Pinpoint the cell where the given text exists, returning its (X, Y) midpoint coordinate. 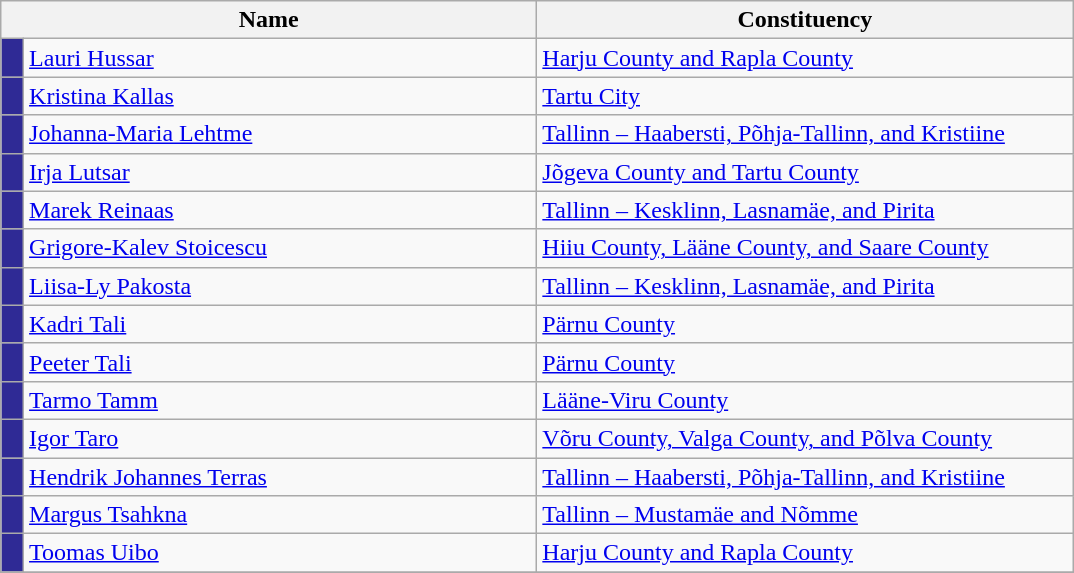
Name (269, 20)
Peeter Tali (280, 362)
Lääne-Viru County (805, 400)
Tallinn – Mustamäe and Nõmme (805, 515)
Lauri Hussar (280, 58)
Irja Lutsar (280, 172)
Kristina Kallas (280, 96)
Marek Reinaas (280, 210)
Igor Taro (280, 438)
Võru County, Valga County, and Põlva County (805, 438)
Hendrik Johannes Terras (280, 477)
Hiiu County, Lääne County, and Saare County (805, 248)
Margus Tsahkna (280, 515)
Jõgeva County and Tartu County (805, 172)
Toomas Uibo (280, 553)
Johanna-Maria Lehtme (280, 134)
Constituency (805, 20)
Grigore-Kalev Stoicescu (280, 248)
Liisa-Ly Pakosta (280, 286)
Kadri Tali (280, 324)
Tartu City (805, 96)
Tarmo Tamm (280, 400)
